Determine the [x, y] coordinate at the center of the cell enclosing the given text.  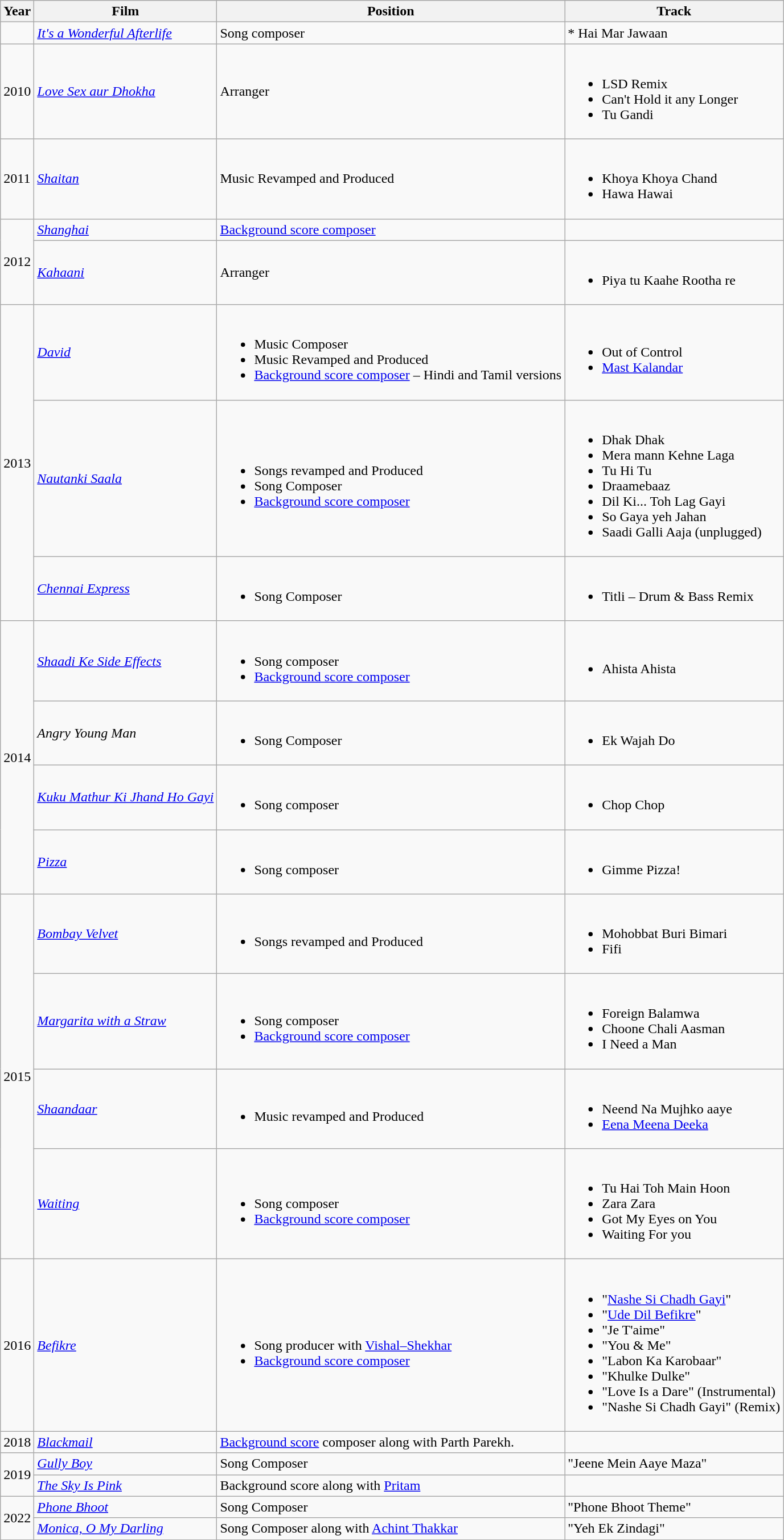
Margarita with a Straw [125, 1022]
Background score composer along with Parth Parekh. [391, 1442]
"Jeene Mein Aaye Maza" [674, 1464]
2011 [17, 179]
Nautanki Saala [125, 478]
2012 [17, 262]
2018 [17, 1442]
Mohobbat Buri BimariFifi [674, 934]
2013 [17, 462]
Film [125, 11]
LSD RemixCan't Hold it any LongerTu Gandi [674, 91]
Khoya Khoya ChandHawa Hawai [674, 179]
Songs revamped and Produced [391, 934]
Background score composer [391, 230]
Waiting [125, 1204]
Phone Bhoot [125, 1507]
* Hai Mar Jawaan [674, 33]
Background score along with Pritam [391, 1485]
Monica, O My Darling [125, 1529]
Titli – Drum & Bass Remix [674, 589]
Gully Boy [125, 1464]
Foreign BalamwaChoone Chali AasmanI Need a Man [674, 1022]
Kahaani [125, 272]
Chennai Express [125, 589]
It's a Wonderful Afterlife [125, 33]
Shaandaar [125, 1109]
Angry Young Man [125, 732]
Tu Hai Toh Main HoonZara ZaraGot My Eyes on YouWaiting For you [674, 1204]
Year [17, 11]
Music Revamped and Produced [391, 179]
Songs revamped and ProducedSong ComposerBackground score composer [391, 478]
Bombay Velvet [125, 934]
Shanghai [125, 230]
Love Sex aur Dhokha [125, 91]
Chop Chop [674, 797]
Song producer with Vishal–ShekharBackground score composer [391, 1345]
2015 [17, 1076]
Gimme Pizza! [674, 861]
Piya tu Kaahe Rootha re [674, 272]
Ek Wajah Do [674, 732]
Shaadi Ke Side Effects [125, 661]
Neend Na Mujhko aayeEena Meena Deeka [674, 1109]
2010 [17, 91]
Pizza [125, 861]
2014 [17, 757]
Position [391, 11]
"Yeh Ek Zindagi" [674, 1529]
Kuku Mathur Ki Jhand Ho Gayi [125, 797]
Shaitan [125, 179]
2022 [17, 1518]
Befikre [125, 1345]
Dhak DhakMera mann Kehne LagaTu Hi TuDraamebaazDil Ki... Toh Lag GayiSo Gaya yeh JahanSaadi Galli Aaja (unplugged) [674, 478]
Music ComposerMusic Revamped and ProducedBackground score composer – Hindi and Tamil versions [391, 352]
Music revamped and Produced [391, 1109]
The Sky Is Pink [125, 1485]
Song Composer along with Achint Thakkar [391, 1529]
Out of ControlMast Kalandar [674, 352]
2016 [17, 1345]
David [125, 352]
Ahista Ahista [674, 661]
"Phone Bhoot Theme" [674, 1507]
Track [674, 11]
2019 [17, 1475]
Blackmail [125, 1442]
